Detect which cell encompasses the target text, then output its [X, Y] center coordinate. 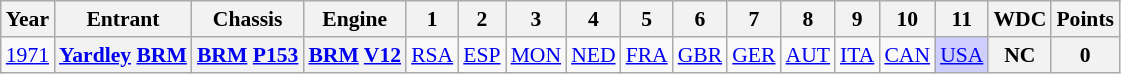
GBR [700, 55]
6 [700, 19]
ITA [857, 55]
1 [432, 19]
Engine [354, 19]
Year [28, 19]
11 [962, 19]
CAN [907, 55]
NC [1020, 55]
Entrant [123, 19]
5 [647, 19]
2 [482, 19]
ESP [482, 55]
1971 [28, 55]
RSA [432, 55]
Points [1085, 19]
BRM V12 [354, 55]
4 [593, 19]
BRM P153 [248, 55]
10 [907, 19]
3 [536, 19]
0 [1085, 55]
9 [857, 19]
7 [754, 19]
MON [536, 55]
FRA [647, 55]
WDC [1020, 19]
USA [962, 55]
AUT [808, 55]
Yardley BRM [123, 55]
NED [593, 55]
GER [754, 55]
Chassis [248, 19]
8 [808, 19]
